Identify which cell holds the provided text, then report its [X, Y] central coordinate. 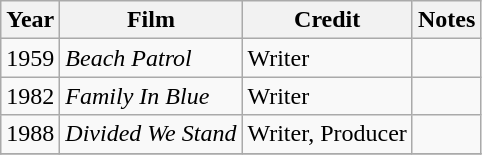
Year [30, 20]
Film [151, 20]
Family In Blue [151, 96]
Writer, Producer [327, 134]
1959 [30, 58]
1982 [30, 96]
1988 [30, 134]
Credit [327, 20]
Beach Patrol [151, 58]
Notes [446, 20]
Divided We Stand [151, 134]
